Determine the (X, Y) coordinate at the center of the cell enclosing the given text.  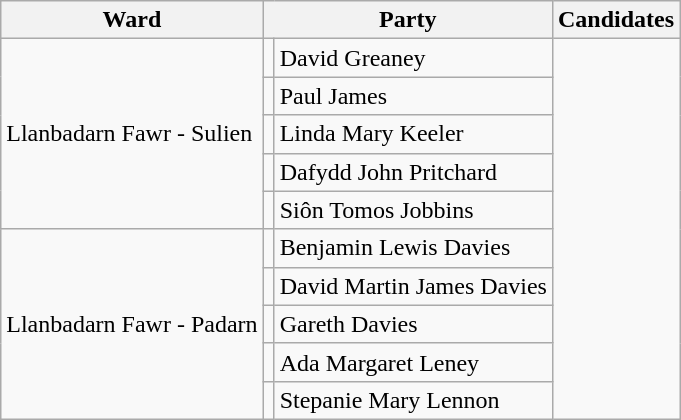
Gareth Davies (413, 324)
Candidates (616, 20)
Linda Mary Keeler (413, 134)
Stepanie Mary Lennon (413, 400)
Benjamin Lewis Davies (413, 248)
David Martin James Davies (413, 286)
David Greaney (413, 58)
Llanbadarn Fawr - Sulien (132, 134)
Siôn Tomos Jobbins (413, 210)
Llanbadarn Fawr - Padarn (132, 324)
Ada Margaret Leney (413, 362)
Paul James (413, 96)
Ward (132, 20)
Dafydd John Pritchard (413, 172)
Party (408, 20)
